Search for the cell housing the specified text and yield its (x, y) center coordinate. 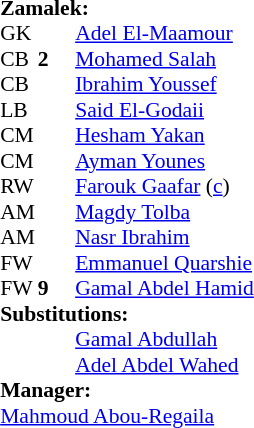
Hesham Yakan (164, 135)
Magdy Tolba (164, 212)
Manager: (127, 391)
Gamal Abdel Hamid (164, 289)
Emmanuel Quarshie (164, 263)
Substitutions: (127, 314)
Adel Abdel Wahed (164, 365)
9 (57, 289)
Adel El-Maamour (164, 33)
Ibrahim Youssef (164, 85)
Ayman Younes (164, 161)
RW (19, 187)
Nasr Ibrahim (164, 237)
Said El-Godaii (164, 110)
LB (19, 110)
GK (19, 33)
Farouk Gaafar (c) (164, 187)
2 (57, 59)
Mohamed Salah (164, 59)
Gamal Abdullah (164, 339)
